Locate the cell with the specified text and output its (x, y) center coordinate. 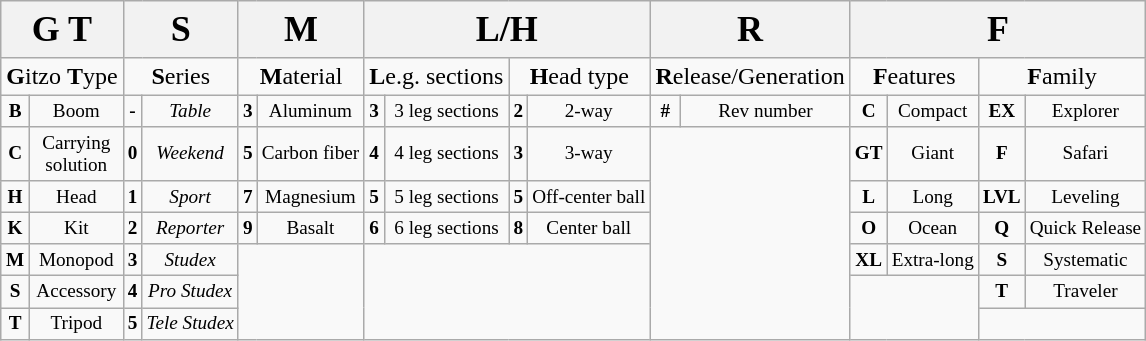
1 (132, 197)
0 (132, 154)
Ocean (932, 229)
6 (374, 229)
8 (518, 229)
Tele Studex (190, 324)
LVL (1002, 197)
EX (1002, 111)
Basalt (310, 229)
Safari (1086, 154)
Pro Studex (190, 292)
Compact (932, 111)
Accessory (76, 292)
Boom (76, 111)
Features (914, 76)
Magnesium (310, 197)
Family (1062, 76)
Extra-long (932, 260)
Release/Generation (750, 76)
XL (868, 260)
Quick Release (1086, 229)
7 (248, 197)
Explorer (1086, 111)
3-way (589, 154)
Rev number (766, 111)
GT (868, 154)
- (132, 111)
L/H (507, 29)
H (16, 197)
Long (932, 197)
Off-center ball (589, 197)
L (868, 197)
Le.g. sections (436, 76)
3 leg sections (446, 111)
Table (190, 111)
9 (248, 229)
Tripod (76, 324)
K (16, 229)
4 leg sections (446, 154)
R (750, 29)
Traveler (1086, 292)
6 leg sections (446, 229)
Head (76, 197)
Giant (932, 154)
Carryingsolution (76, 154)
Material (300, 76)
Carbon fiber (310, 154)
Gitzo Type (62, 76)
Weekend (190, 154)
Monopod (76, 260)
Q (1002, 229)
Systematic (1086, 260)
Kit (76, 229)
2-way (589, 111)
Studex (190, 260)
Head type (580, 76)
Center ball (589, 229)
5 leg sections (446, 197)
B (16, 111)
Aluminum (310, 111)
# (666, 111)
Series (180, 76)
O (868, 229)
Leveling (1086, 197)
Sport (190, 197)
Reporter (190, 229)
G T (62, 29)
